From the cell containing the given text, extract its center point as [X, Y] coordinate. 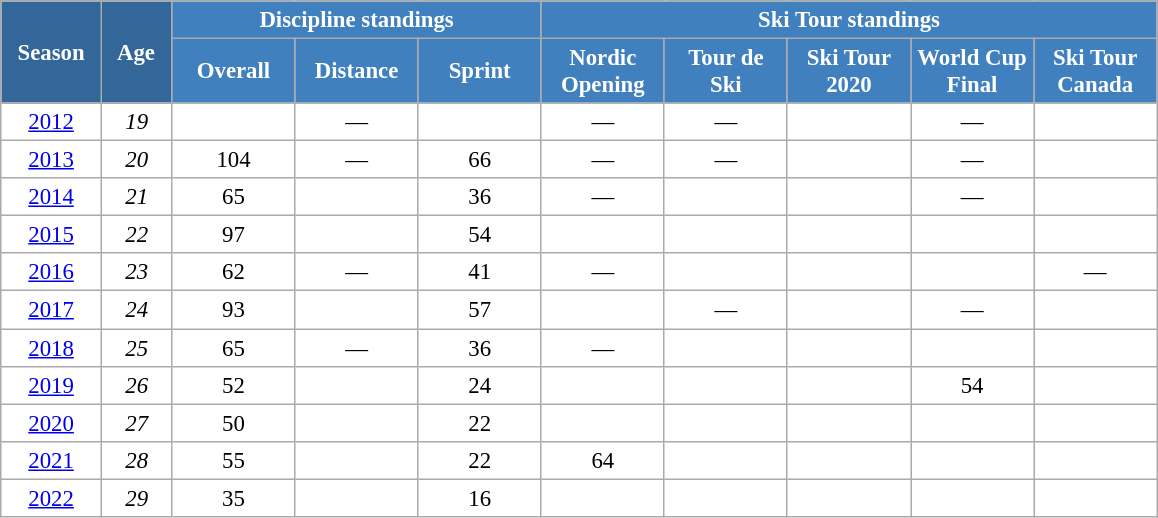
2019 [52, 385]
27 [136, 423]
50 [234, 423]
2012 [52, 122]
25 [136, 348]
41 [480, 273]
55 [234, 460]
Distance [356, 72]
16 [480, 498]
2018 [52, 348]
2016 [52, 273]
2017 [52, 310]
World CupFinal [972, 72]
Sprint [480, 72]
62 [234, 273]
2021 [52, 460]
23 [136, 273]
64 [602, 460]
97 [234, 235]
Ski TourCanada [1096, 72]
2013 [52, 160]
2015 [52, 235]
2014 [52, 197]
Age [136, 52]
52 [234, 385]
Overall [234, 72]
26 [136, 385]
Season [52, 52]
19 [136, 122]
104 [234, 160]
2020 [52, 423]
57 [480, 310]
66 [480, 160]
Tour deSki [726, 72]
NordicOpening [602, 72]
29 [136, 498]
28 [136, 460]
2022 [52, 498]
Ski Tour2020 [848, 72]
20 [136, 160]
21 [136, 197]
Ski Tour standings [848, 20]
Discipline standings [356, 20]
93 [234, 310]
35 [234, 498]
